Locate the cell with the specified text and output its (X, Y) center coordinate. 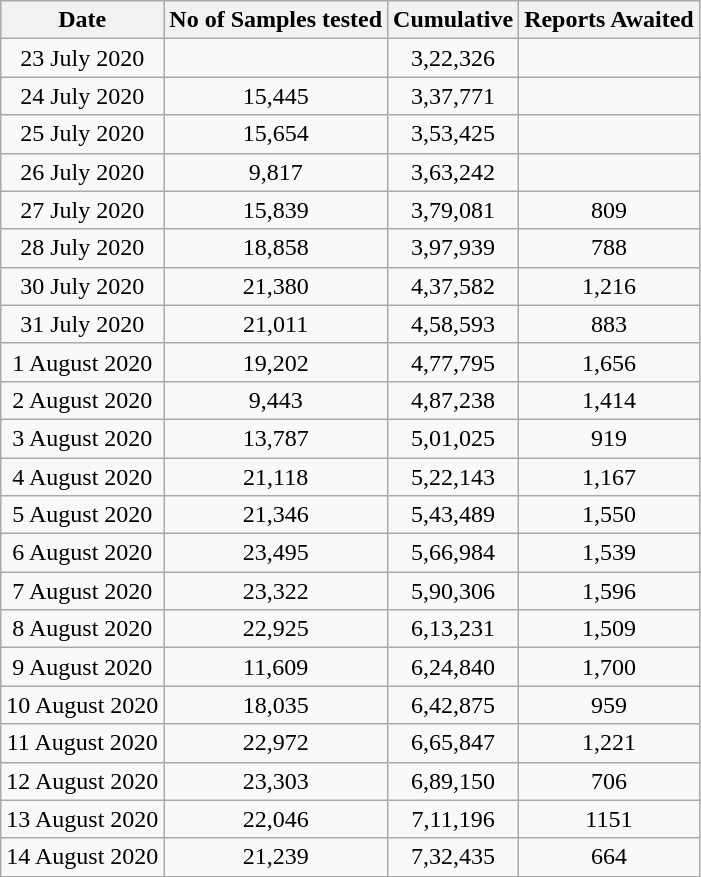
5,01,025 (454, 438)
27 July 2020 (82, 210)
3,63,242 (454, 172)
8 August 2020 (82, 629)
25 July 2020 (82, 134)
4,58,593 (454, 324)
7,11,196 (454, 819)
Cumulative (454, 20)
883 (610, 324)
3,97,939 (454, 248)
13,787 (276, 438)
1,596 (610, 591)
959 (610, 705)
9,817 (276, 172)
3,22,326 (454, 58)
1,550 (610, 515)
1,656 (610, 362)
21,239 (276, 857)
Date (82, 20)
1151 (610, 819)
15,839 (276, 210)
664 (610, 857)
22,925 (276, 629)
18,035 (276, 705)
6,13,231 (454, 629)
15,445 (276, 96)
9,443 (276, 400)
22,972 (276, 743)
6,24,840 (454, 667)
4,87,238 (454, 400)
1,700 (610, 667)
5,22,143 (454, 477)
3,37,771 (454, 96)
5,66,984 (454, 553)
5,90,306 (454, 591)
5,43,489 (454, 515)
21,011 (276, 324)
30 July 2020 (82, 286)
11,609 (276, 667)
7 August 2020 (82, 591)
5 August 2020 (82, 515)
21,380 (276, 286)
23 July 2020 (82, 58)
26 July 2020 (82, 172)
919 (610, 438)
6,65,847 (454, 743)
12 August 2020 (82, 781)
1,167 (610, 477)
23,322 (276, 591)
6,89,150 (454, 781)
3,79,081 (454, 210)
4,77,795 (454, 362)
4,37,582 (454, 286)
1 August 2020 (82, 362)
1,221 (610, 743)
7,32,435 (454, 857)
23,495 (276, 553)
1,539 (610, 553)
14 August 2020 (82, 857)
21,118 (276, 477)
809 (610, 210)
706 (610, 781)
10 August 2020 (82, 705)
3 August 2020 (82, 438)
2 August 2020 (82, 400)
13 August 2020 (82, 819)
4 August 2020 (82, 477)
6,42,875 (454, 705)
19,202 (276, 362)
28 July 2020 (82, 248)
1,509 (610, 629)
22,046 (276, 819)
15,654 (276, 134)
21,346 (276, 515)
31 July 2020 (82, 324)
1,414 (610, 400)
18,858 (276, 248)
3,53,425 (454, 134)
6 August 2020 (82, 553)
9 August 2020 (82, 667)
24 July 2020 (82, 96)
788 (610, 248)
1,216 (610, 286)
11 August 2020 (82, 743)
23,303 (276, 781)
No of Samples tested (276, 20)
Reports Awaited (610, 20)
